Extract the [x, y] coordinate from the center of the cell holding the provided text.  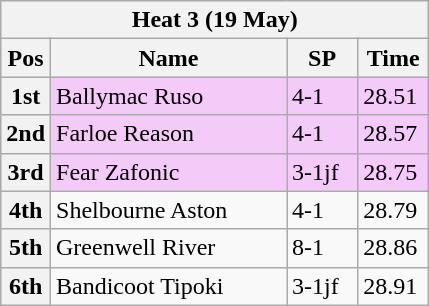
28.91 [394, 286]
6th [26, 286]
28.79 [394, 210]
2nd [26, 134]
Shelbourne Aston [169, 210]
SP [322, 58]
1st [26, 96]
Greenwell River [169, 248]
28.75 [394, 172]
5th [26, 248]
Name [169, 58]
Farloe Reason [169, 134]
8-1 [322, 248]
Pos [26, 58]
28.57 [394, 134]
Time [394, 58]
28.51 [394, 96]
4th [26, 210]
Fear Zafonic [169, 172]
Bandicoot Tipoki [169, 286]
3rd [26, 172]
Ballymac Ruso [169, 96]
Heat 3 (19 May) [215, 20]
28.86 [394, 248]
